Pinpoint the cell where the given text exists, returning its (x, y) midpoint coordinate. 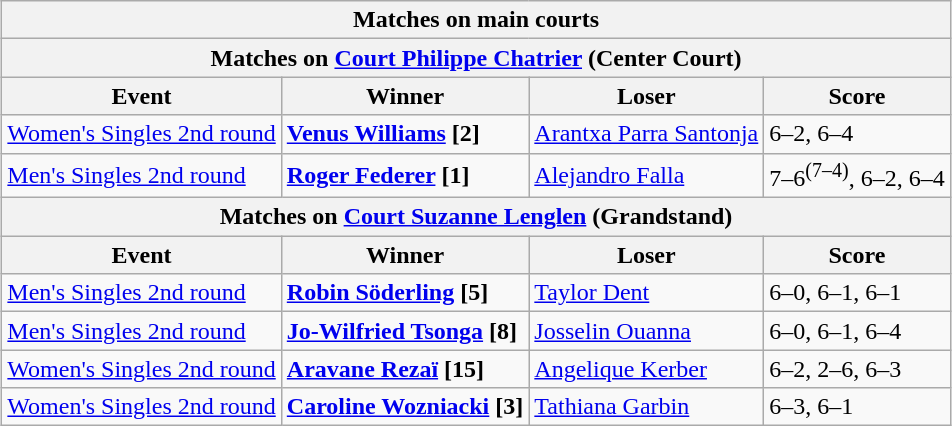
Taylor Dent (646, 293)
Josselin Ouanna (646, 331)
Matches on main courts (476, 20)
Roger Federer [1] (405, 176)
Arantxa Parra Santonja (646, 134)
Jo-Wilfried Tsonga [8] (405, 331)
6–0, 6–1, 6–4 (857, 331)
Aravane Rezaï [15] (405, 369)
Matches on Court Suzanne Lenglen (Grandstand) (476, 217)
7–6(7–4), 6–2, 6–4 (857, 176)
Angelique Kerber (646, 369)
6–2, 2–6, 6–3 (857, 369)
Caroline Wozniacki [3] (405, 407)
6–2, 6–4 (857, 134)
Alejandro Falla (646, 176)
Tathiana Garbin (646, 407)
Robin Söderling [5] (405, 293)
Venus Williams [2] (405, 134)
6–3, 6–1 (857, 407)
Matches on Court Philippe Chatrier (Center Court) (476, 58)
6–0, 6–1, 6–1 (857, 293)
